For the text-containing cell, return its midpoint in (X, Y) coordinate format. 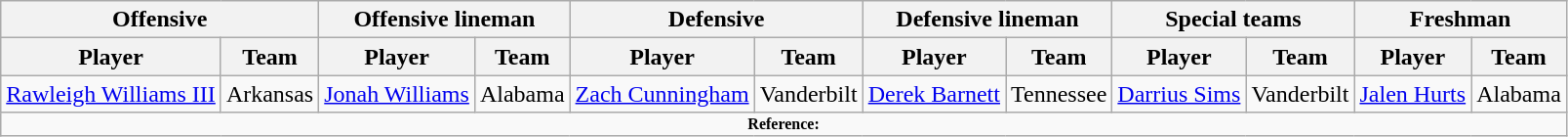
Derek Barnett (934, 94)
Zach Cunningham (662, 94)
Special teams (1233, 20)
Defensive (716, 20)
Darrius Sims (1179, 94)
Freshman (1460, 20)
Reference: (784, 124)
Jonah Williams (397, 94)
Tennessee (1058, 94)
Offensive (160, 20)
Jalen Hurts (1413, 94)
Rawleigh Williams III (111, 94)
Arkansas (269, 94)
Defensive lineman (987, 20)
Offensive lineman (445, 20)
